Return the [x, y] coordinate for the center point of the cell that contains the specified text.  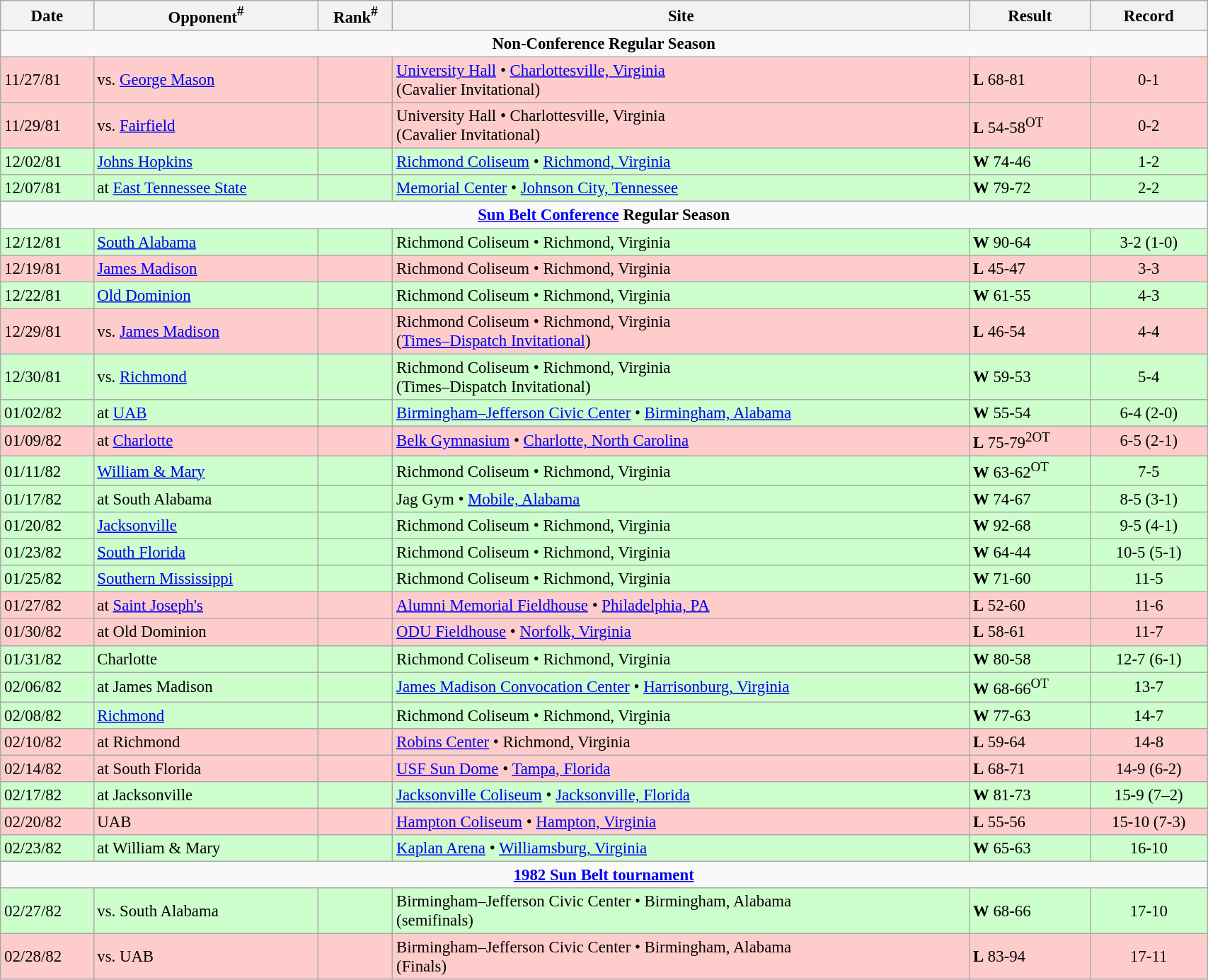
Charlotte [206, 659]
Rank# [355, 16]
01/17/82 [47, 500]
15-9 (7–2) [1149, 795]
W 65-63 [1030, 848]
L 75-792OT [1030, 441]
Record [1149, 16]
13-7 [1149, 687]
Non-Conference Regular Season [604, 44]
Birmingham–Jefferson Civic Center • Birmingham, Alabama(Finals) [681, 957]
vs. Fairfield [206, 126]
4-4 [1149, 331]
L 45-47 [1030, 268]
South Alabama [206, 242]
vs. Richmond [206, 376]
02/14/82 [47, 768]
W 61-55 [1030, 295]
at UAB [206, 413]
0-1 [1149, 81]
Jag Gym • Mobile, Alabama [681, 500]
W 59-53 [1030, 376]
at South Alabama [206, 500]
15-10 (7-3) [1149, 822]
W 68-66 [1030, 911]
01/11/82 [47, 471]
11/27/81 [47, 81]
at Jacksonville [206, 795]
01/31/82 [47, 659]
12/07/81 [47, 189]
William & Mary [206, 471]
Sun Belt Conference Regular Season [604, 215]
02/17/82 [47, 795]
Richmond [206, 715]
W 81-73 [1030, 795]
6-4 (2-0) [1149, 413]
1982 Sun Belt tournament [604, 875]
3-2 (1-0) [1149, 242]
L 58-61 [1030, 633]
1-2 [1149, 162]
L 68-71 [1030, 768]
W 77-63 [1030, 715]
17-11 [1149, 957]
01/23/82 [47, 553]
Belk Gymnasium • Charlotte, North Carolina [681, 441]
01/09/82 [47, 441]
W 92-68 [1030, 526]
Memorial Center • Johnson City, Tennessee [681, 189]
W 74-46 [1030, 162]
W 74-67 [1030, 500]
James Madison Convocation Center • Harrisonburg, Virginia [681, 687]
12/22/81 [47, 295]
12-7 (6-1) [1149, 659]
12/19/81 [47, 268]
11-5 [1149, 579]
at Old Dominion [206, 633]
vs. James Madison [206, 331]
01/27/82 [47, 606]
at James Madison [206, 687]
8-5 (3-1) [1149, 500]
James Madison [206, 268]
6-5 (2-1) [1149, 441]
01/25/82 [47, 579]
L 68-81 [1030, 81]
W 63-62OT [1030, 471]
02/08/82 [47, 715]
3-3 [1149, 268]
USF Sun Dome • Tampa, Florida [681, 768]
12/12/81 [47, 242]
South Florida [206, 553]
14-7 [1149, 715]
L 46-54 [1030, 331]
12/29/81 [47, 331]
vs. UAB [206, 957]
vs. South Alabama [206, 911]
10-5 (5-1) [1149, 553]
02/27/82 [47, 911]
L 52-60 [1030, 606]
L 83-94 [1030, 957]
vs. George Mason [206, 81]
L 54-58OT [1030, 126]
01/20/82 [47, 526]
at Saint Joseph's [206, 606]
at South Florida [206, 768]
UAB [206, 822]
9-5 (4-1) [1149, 526]
Robins Center • Richmond, Virginia [681, 742]
16-10 [1149, 848]
W 55-54 [1030, 413]
Result [1030, 16]
17-10 [1149, 911]
Birmingham–Jefferson Civic Center • Birmingham, Alabama(semifinals) [681, 911]
Site [681, 16]
14-9 (6-2) [1149, 768]
02/06/82 [47, 687]
Southern Mississippi [206, 579]
Opponent# [206, 16]
7-5 [1149, 471]
Hampton Coliseum • Hampton, Virginia [681, 822]
L 59-64 [1030, 742]
02/10/82 [47, 742]
2-2 [1149, 189]
Kaplan Arena • Williamsburg, Virginia [681, 848]
L 55-56 [1030, 822]
W 68-66OT [1030, 687]
0-2 [1149, 126]
Birmingham–Jefferson Civic Center • Birmingham, Alabama [681, 413]
Alumni Memorial Fieldhouse • Philadelphia, PA [681, 606]
02/23/82 [47, 848]
Johns Hopkins [206, 162]
11-6 [1149, 606]
Jacksonville [206, 526]
W 71-60 [1030, 579]
Jacksonville Coliseum • Jacksonville, Florida [681, 795]
11-7 [1149, 633]
12/02/81 [47, 162]
W 79-72 [1030, 189]
Date [47, 16]
ODU Fieldhouse • Norfolk, Virginia [681, 633]
at Richmond [206, 742]
W 80-58 [1030, 659]
14-8 [1149, 742]
01/30/82 [47, 633]
at East Tennessee State [206, 189]
02/28/82 [47, 957]
01/02/82 [47, 413]
02/20/82 [47, 822]
11/29/81 [47, 126]
W 90-64 [1030, 242]
W 64-44 [1030, 553]
12/30/81 [47, 376]
at Charlotte [206, 441]
at William & Mary [206, 848]
4-3 [1149, 295]
Old Dominion [206, 295]
5-4 [1149, 376]
